Determine the [X, Y] coordinate at the center of the cell enclosing the given text.  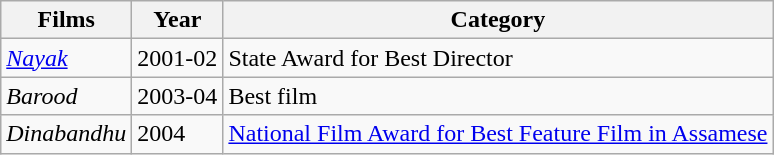
Films [66, 20]
Nayak [66, 58]
Barood [66, 96]
Best film [498, 96]
2003-04 [178, 96]
Dinabandhu [66, 134]
State Award for Best Director [498, 58]
Category [498, 20]
2001-02 [178, 58]
National Film Award for Best Feature Film in Assamese [498, 134]
Year [178, 20]
2004 [178, 134]
